Capture the cell that displays the provided text and extract its [X, Y] central coordinate. 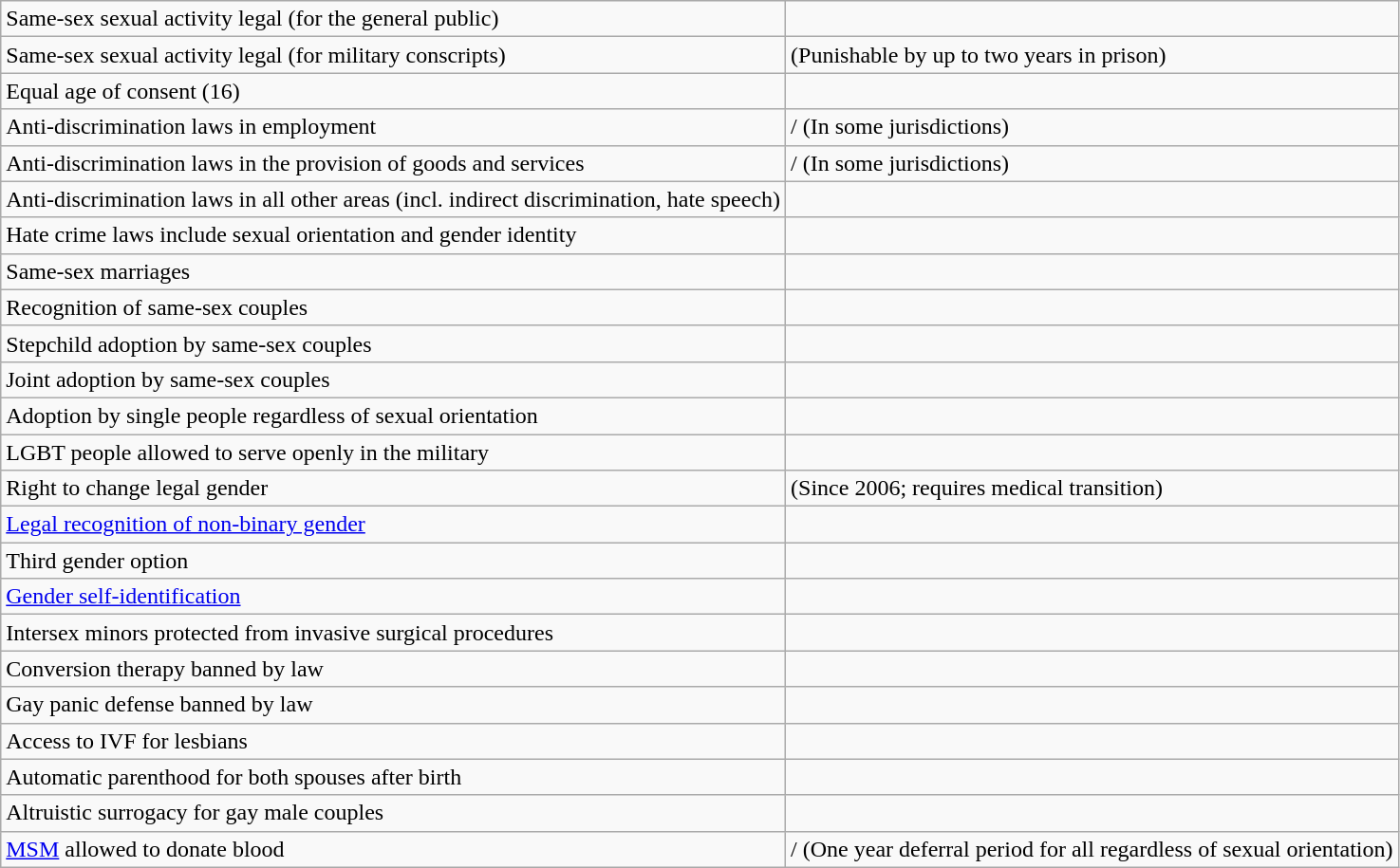
Gay panic defense banned by law [393, 705]
Gender self-identification [393, 597]
Hate crime laws include sexual orientation and gender identity [393, 235]
Intersex minors protected from invasive surgical procedures [393, 633]
Anti-discrimination laws in all other areas (incl. indirect discrimination, hate speech) [393, 199]
Stepchild adoption by same-sex couples [393, 343]
Same-sex sexual activity legal (for the general public) [393, 19]
Equal age of consent (16) [393, 91]
(Since 2006; requires medical transition) [1092, 489]
Anti-discrimination laws in the provision of goods and services [393, 163]
Altruistic surrogacy for gay male couples [393, 813]
MSM allowed to donate blood [393, 849]
/ (One year deferral period for all regardless of sexual orientation) [1092, 849]
LGBT people allowed to serve openly in the military [393, 452]
Recognition of same-sex couples [393, 307]
Right to change legal gender [393, 489]
Third gender option [393, 561]
Joint adoption by same-sex couples [393, 379]
Same-sex sexual activity legal (for military conscripts) [393, 55]
Automatic parenthood for both spouses after birth [393, 777]
Anti-discrimination laws in employment [393, 127]
Access to IVF for lesbians [393, 741]
(Punishable by up to two years in prison) [1092, 55]
Legal recognition of non-binary gender [393, 525]
Conversion therapy banned by law [393, 669]
Adoption by single people regardless of sexual orientation [393, 416]
Same-sex marriages [393, 271]
